Extract the [x, y] coordinate from the center of the cell holding the provided text.  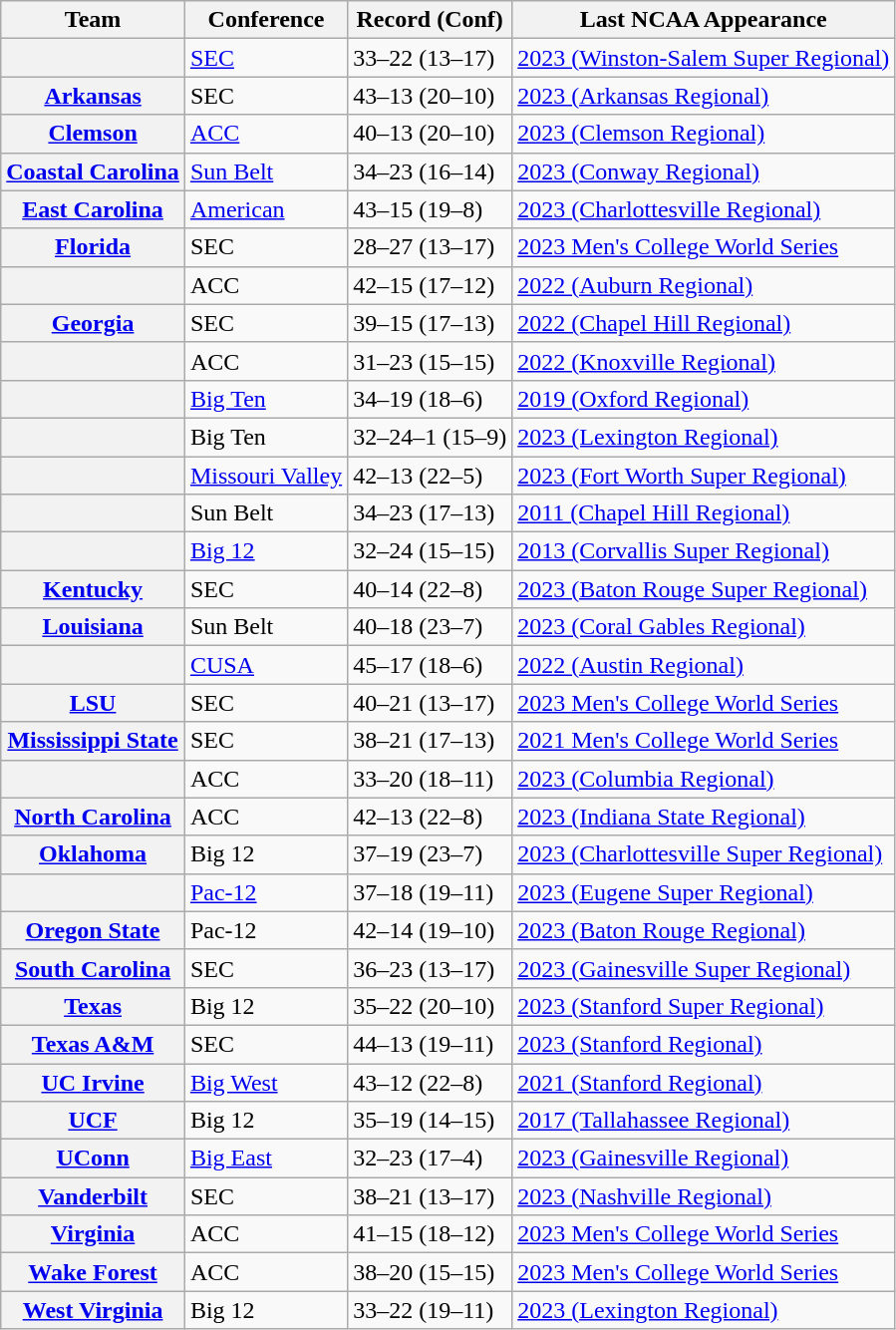
2023 (Stanford Super Regional) [704, 1006]
2023 (Charlottesville Super Regional) [704, 854]
31–23 (15–15) [431, 361]
40–13 (20–10) [431, 134]
UConn [94, 1159]
38–20 (15–15) [431, 1272]
Louisiana [94, 627]
Coastal Carolina [94, 171]
28–27 (13–17) [431, 247]
South Carolina [94, 968]
33–22 (13–17) [431, 58]
35–19 (14–15) [431, 1121]
2023 (Arkansas Regional) [704, 96]
41–15 (18–12) [431, 1234]
Team [94, 20]
2023 (Nashville Regional) [704, 1196]
2021 (Stanford Regional) [704, 1082]
Texas A&M [94, 1044]
37–19 (23–7) [431, 854]
North Carolina [94, 817]
40–21 (13–17) [431, 703]
2022 (Auburn Regional) [704, 285]
33–20 (18–11) [431, 779]
Wake Forest [94, 1272]
2023 (Coral Gables Regional) [704, 627]
2023 (Gainesville Regional) [704, 1159]
43–13 (20–10) [431, 96]
Texas [94, 1006]
Oregon State [94, 930]
UC Irvine [94, 1082]
35–22 (20–10) [431, 1006]
2023 (Columbia Regional) [704, 779]
2023 (Stanford Regional) [704, 1044]
2023 (Winston-Salem Super Regional) [704, 58]
2023 (Charlottesville Regional) [704, 209]
42–13 (22–5) [431, 476]
45–17 (18–6) [431, 665]
Last NCAA Appearance [704, 20]
2013 (Corvallis Super Regional) [704, 551]
32–24–1 (15–9) [431, 437]
39–15 (17–13) [431, 323]
Record (Conf) [431, 20]
34–23 (17–13) [431, 513]
2022 (Austin Regional) [704, 665]
West Virginia [94, 1310]
Arkansas [94, 96]
2023 (Gainesville Super Regional) [704, 968]
42–13 (22–8) [431, 817]
Big West [265, 1082]
2011 (Chapel Hill Regional) [704, 513]
CUSA [265, 665]
Missouri Valley [265, 476]
38–21 (17–13) [431, 741]
2023 (Baton Rouge Regional) [704, 930]
32–24 (15–15) [431, 551]
37–18 (19–11) [431, 892]
2023 (Eugene Super Regional) [704, 892]
33–22 (19–11) [431, 1310]
UCF [94, 1121]
36–23 (13–17) [431, 968]
2023 (Clemson Regional) [704, 134]
2022 (Knoxville Regional) [704, 361]
34–23 (16–14) [431, 171]
Vanderbilt [94, 1196]
Georgia [94, 323]
44–13 (19–11) [431, 1044]
2023 (Baton Rouge Super Regional) [704, 589]
Kentucky [94, 589]
Conference [265, 20]
42–14 (19–10) [431, 930]
American [265, 209]
2023 (Conway Regional) [704, 171]
East Carolina [94, 209]
2017 (Tallahassee Regional) [704, 1121]
40–18 (23–7) [431, 627]
38–21 (13–17) [431, 1196]
Virginia [94, 1234]
Clemson [94, 134]
2021 Men's College World Series [704, 741]
2019 (Oxford Regional) [704, 399]
2023 (Fort Worth Super Regional) [704, 476]
43–12 (22–8) [431, 1082]
34–19 (18–6) [431, 399]
43–15 (19–8) [431, 209]
LSU [94, 703]
Mississippi State [94, 741]
40–14 (22–8) [431, 589]
32–23 (17–4) [431, 1159]
Florida [94, 247]
2023 (Indiana State Regional) [704, 817]
Oklahoma [94, 854]
2022 (Chapel Hill Regional) [704, 323]
42–15 (17–12) [431, 285]
Big East [265, 1159]
